From the cell containing the given text, extract its center point as (X, Y) coordinate. 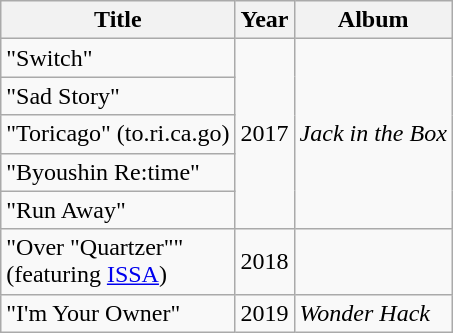
"Sad Story" (118, 96)
2018 (264, 262)
Year (264, 20)
Album (373, 20)
"Toricago" (to.ri.ca.go) (118, 134)
2019 (264, 313)
"Run Away" (118, 210)
Jack in the Box (373, 134)
"Byoushin Re:time" (118, 172)
Title (118, 20)
"Switch" (118, 58)
"I'm Your Owner" (118, 313)
"Over "Quartzer""(featuring ISSA) (118, 262)
Wonder Hack (373, 313)
2017 (264, 134)
